Detect which cell encompasses the target text, then output its (x, y) center coordinate. 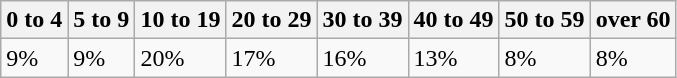
13% (454, 58)
40 to 49 (454, 20)
50 to 59 (544, 20)
5 to 9 (102, 20)
0 to 4 (34, 20)
20 to 29 (272, 20)
30 to 39 (362, 20)
16% (362, 58)
over 60 (633, 20)
10 to 19 (180, 20)
20% (180, 58)
17% (272, 58)
